Pinpoint the cell where the given text exists, returning its (x, y) midpoint coordinate. 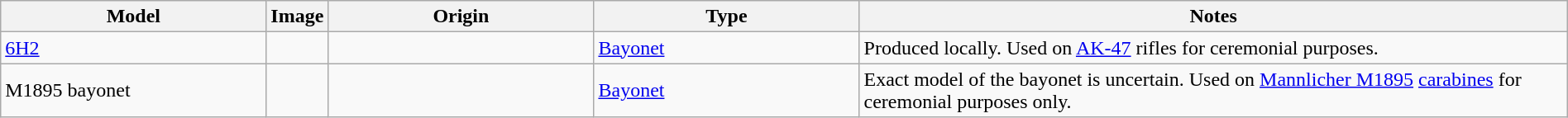
Exact model of the bayonet is uncertain. Used on Mannlicher M1895 carabines for ceremonial purposes only. (1213, 91)
Image (298, 17)
Produced locally. Used on AK-47 rifles for ceremonial purposes. (1213, 48)
6H2 (134, 48)
Origin (461, 17)
Model (134, 17)
Type (726, 17)
Notes (1213, 17)
M1895 bayonet (134, 91)
